Identify which cell holds the provided text, then report its [X, Y] central coordinate. 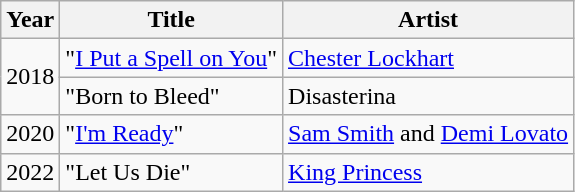
Chester Lockhart [428, 58]
"Born to Bleed" [172, 96]
2020 [30, 134]
"I'm Ready" [172, 134]
2022 [30, 172]
"Let Us Die" [172, 172]
2018 [30, 77]
King Princess [428, 172]
"I Put a Spell on You" [172, 58]
Year [30, 20]
Sam Smith and Demi Lovato [428, 134]
Artist [428, 20]
Disasterina [428, 96]
Title [172, 20]
